Determine the (X, Y) coordinate at the center of the cell enclosing the given text.  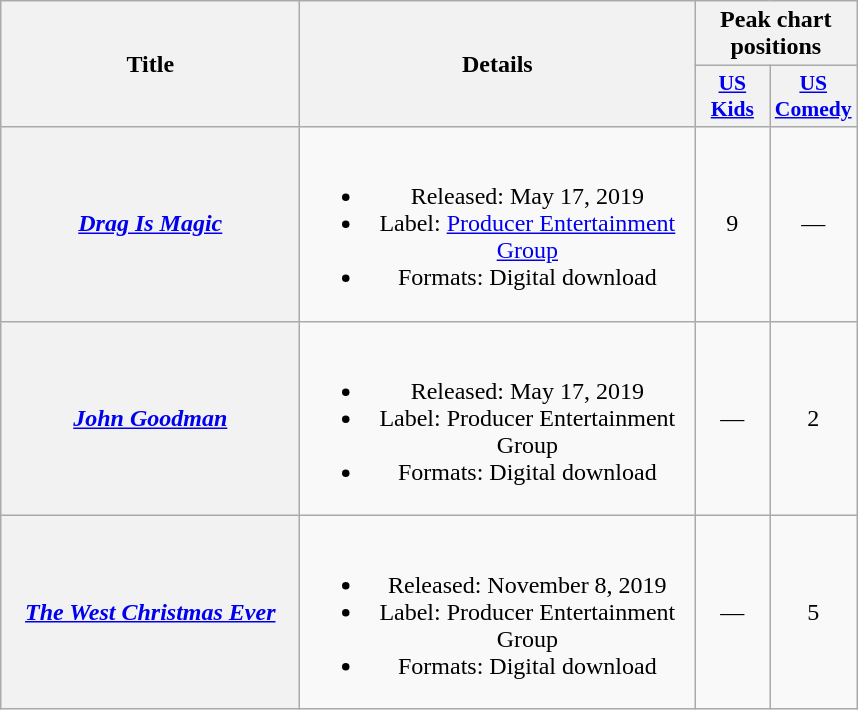
The West Christmas Ever (150, 612)
5 (814, 612)
US Kids (732, 96)
Details (498, 64)
Released: November 8, 2019Label: Producer Entertainment GroupFormats: Digital download (498, 612)
US Comedy (814, 96)
9 (732, 224)
Drag Is Magic (150, 224)
2 (814, 418)
John Goodman (150, 418)
Title (150, 64)
Peak chart positions (776, 34)
